From the cell containing the given text, extract its center point as [x, y] coordinate. 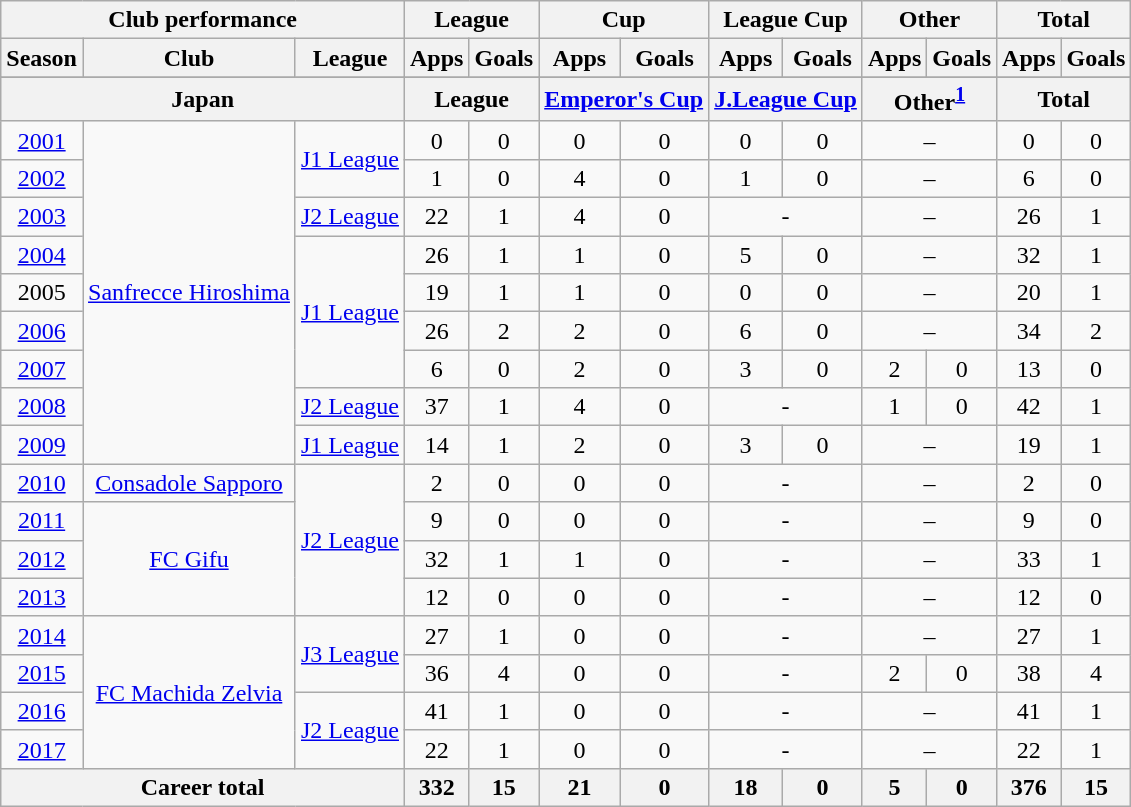
38 [1029, 673]
FC Gifu [188, 559]
34 [1029, 331]
2003 [42, 217]
2014 [42, 635]
13 [1029, 369]
2006 [42, 331]
Club performance [203, 20]
33 [1029, 559]
Emperor's Cup [624, 100]
2009 [42, 445]
J3 League [350, 654]
42 [1029, 407]
2011 [42, 521]
Consadole Sapporo [188, 483]
21 [580, 787]
2013 [42, 597]
376 [1029, 787]
2005 [42, 293]
2017 [42, 749]
2010 [42, 483]
FC Machida Zelvia [188, 692]
Other [929, 20]
Season [42, 58]
2016 [42, 711]
18 [746, 787]
2015 [42, 673]
2004 [42, 255]
Cup [624, 20]
2008 [42, 407]
2012 [42, 559]
2002 [42, 178]
Other1 [929, 100]
20 [1029, 293]
Sanfrecce Hiroshima [188, 292]
League Cup [786, 20]
37 [437, 407]
14 [437, 445]
2001 [42, 140]
2007 [42, 369]
J.League Cup [786, 100]
Club [188, 58]
Career total [203, 787]
36 [437, 673]
Japan [203, 100]
332 [437, 787]
